Determine the [X, Y] coordinate at the center of the cell enclosing the given text.  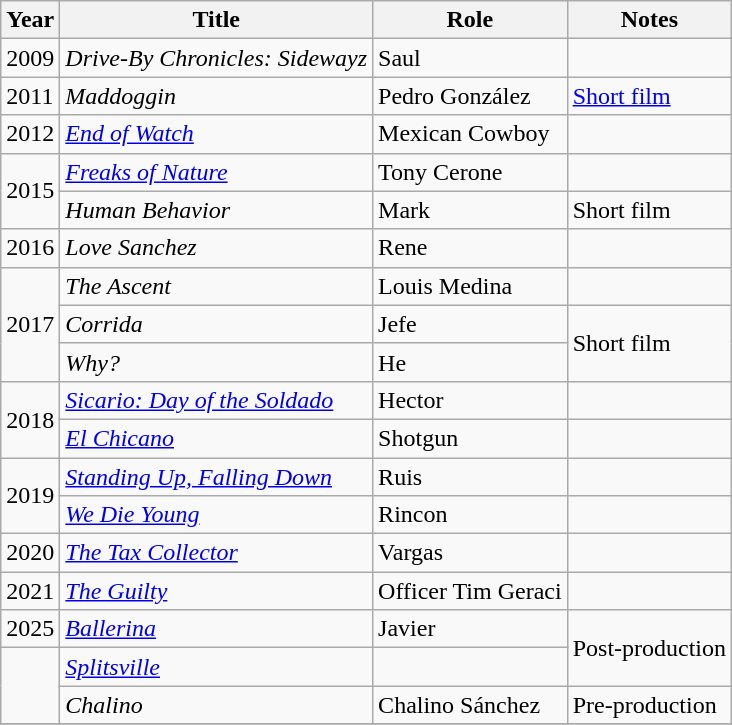
Ballerina [216, 629]
Jefe [470, 324]
Splitsville [216, 667]
Notes [649, 20]
Saul [470, 58]
The Ascent [216, 286]
El Chicano [216, 438]
2025 [30, 629]
Drive-By Chronicles: Sidewayz [216, 58]
Tony Cerone [470, 172]
Pre-production [649, 705]
Post-production [649, 648]
Corrida [216, 324]
2020 [30, 553]
Javier [470, 629]
Standing Up, Falling Down [216, 477]
Mexican Cowboy [470, 134]
Sicario: Day of the Soldado [216, 400]
Freaks of Nature [216, 172]
2017 [30, 324]
2018 [30, 419]
Pedro González [470, 96]
Rincon [470, 515]
We Die Young [216, 515]
2015 [30, 191]
Ruis [470, 477]
Year [30, 20]
Hector [470, 400]
Officer Tim Geraci [470, 591]
2021 [30, 591]
2012 [30, 134]
Chalino [216, 705]
2009 [30, 58]
End of Watch [216, 134]
The Guilty [216, 591]
Mark [470, 210]
The Tax Collector [216, 553]
Shotgun [470, 438]
He [470, 362]
Title [216, 20]
Human Behavior [216, 210]
Love Sanchez [216, 248]
2019 [30, 496]
Why? [216, 362]
2016 [30, 248]
Maddoggin [216, 96]
Vargas [470, 553]
Chalino Sánchez [470, 705]
2011 [30, 96]
Role [470, 20]
Louis Medina [470, 286]
Rene [470, 248]
